Search for the cell housing the specified text and yield its [x, y] center coordinate. 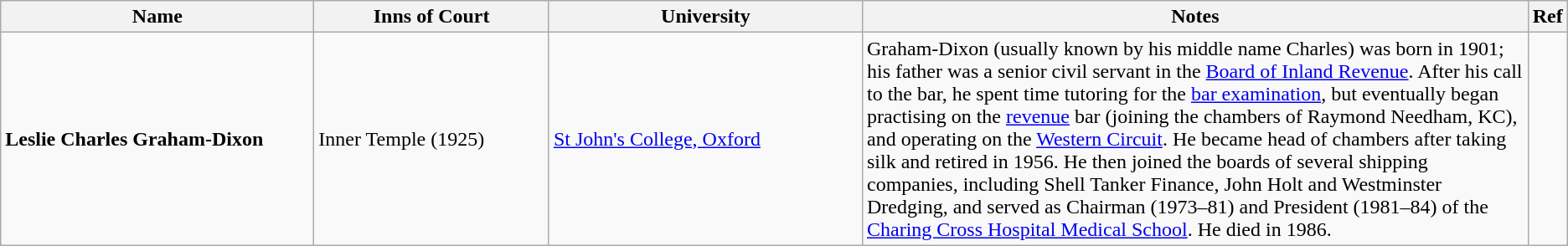
Inns of Court [432, 17]
Name [157, 17]
University [705, 17]
Ref [1548, 17]
Notes [1194, 17]
Inner Temple (1925) [432, 139]
Leslie Charles Graham-Dixon [157, 139]
St John's College, Oxford [705, 139]
